Pinpoint the cell where the given text exists, returning its [X, Y] midpoint coordinate. 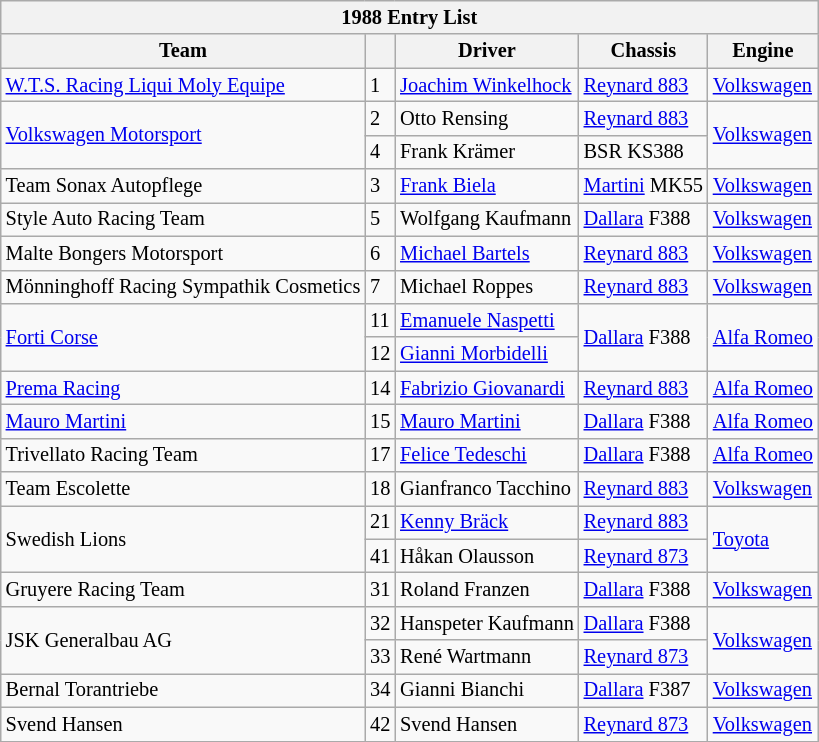
W.T.S. Racing Liqui Moly Equipe [183, 85]
12 [380, 354]
BSR KS388 [644, 152]
Emanuele Naspetti [486, 320]
Wolfgang Kaufmann [486, 219]
34 [380, 690]
6 [380, 253]
Bernal Torantriebe [183, 690]
Forti Corse [183, 336]
René Wartmann [486, 657]
3 [380, 186]
11 [380, 320]
Gruyere Racing Team [183, 589]
5 [380, 219]
Driver [486, 51]
Engine [763, 51]
JSK Generalbau AG [183, 640]
Style Auto Racing Team [183, 219]
Joachim Winkelhock [486, 85]
Chassis [644, 51]
Dallara F387 [644, 690]
Håkan Olausson [486, 556]
Kenny Bräck [486, 522]
7 [380, 287]
Gianni Morbidelli [486, 354]
Roland Franzen [486, 589]
41 [380, 556]
1 [380, 85]
Team [183, 51]
Gianfranco Tacchino [486, 489]
Malte Bongers Motorsport [183, 253]
4 [380, 152]
32 [380, 623]
Fabrizio Giovanardi [486, 388]
Hanspeter Kaufmann [486, 623]
18 [380, 489]
Michael Bartels [486, 253]
Swedish Lions [183, 538]
15 [380, 421]
31 [380, 589]
Volkswagen Motorsport [183, 134]
21 [380, 522]
Otto Rensing [486, 118]
Prema Racing [183, 388]
Toyota [763, 538]
42 [380, 724]
Trivellato Racing Team [183, 455]
17 [380, 455]
Felice Tedeschi [486, 455]
Gianni Bianchi [486, 690]
Frank Krämer [486, 152]
2 [380, 118]
Michael Roppes [486, 287]
Team Escolette [183, 489]
Martini MK55 [644, 186]
14 [380, 388]
Mönninghoff Racing Sympathik Cosmetics [183, 287]
1988 Entry List [410, 17]
Team Sonax Autopflege [183, 186]
Frank Biela [486, 186]
33 [380, 657]
